Scan for the cell matching the given text and deliver its (x, y) coordinate at center. 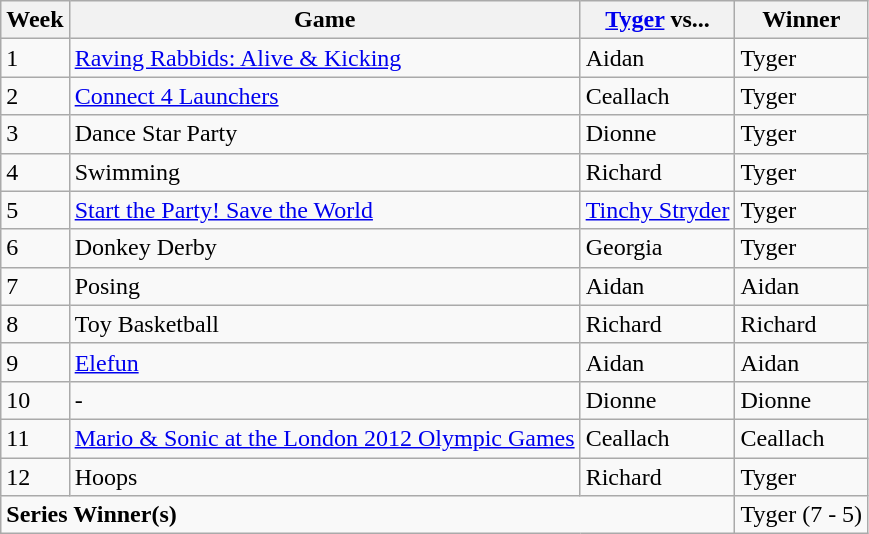
Winner (802, 20)
9 (35, 362)
Swimming (324, 172)
Tyger vs... (658, 20)
- (324, 400)
Tyger (7 - 5) (802, 515)
Donkey Derby (324, 248)
5 (35, 210)
Week (35, 20)
11 (35, 438)
7 (35, 286)
Raving Rabbids: Alive & Kicking (324, 58)
Game (324, 20)
12 (35, 477)
10 (35, 400)
Series Winner(s) (368, 515)
3 (35, 134)
4 (35, 172)
8 (35, 324)
Mario & Sonic at the London 2012 Olympic Games (324, 438)
Dance Star Party (324, 134)
1 (35, 58)
Tinchy Stryder (658, 210)
Elefun (324, 362)
Toy Basketball (324, 324)
Georgia (658, 248)
Hoops (324, 477)
Posing (324, 286)
2 (35, 96)
Connect 4 Launchers (324, 96)
Start the Party! Save the World (324, 210)
6 (35, 248)
